Pinpoint the cell where the given text exists, returning its [x, y] midpoint coordinate. 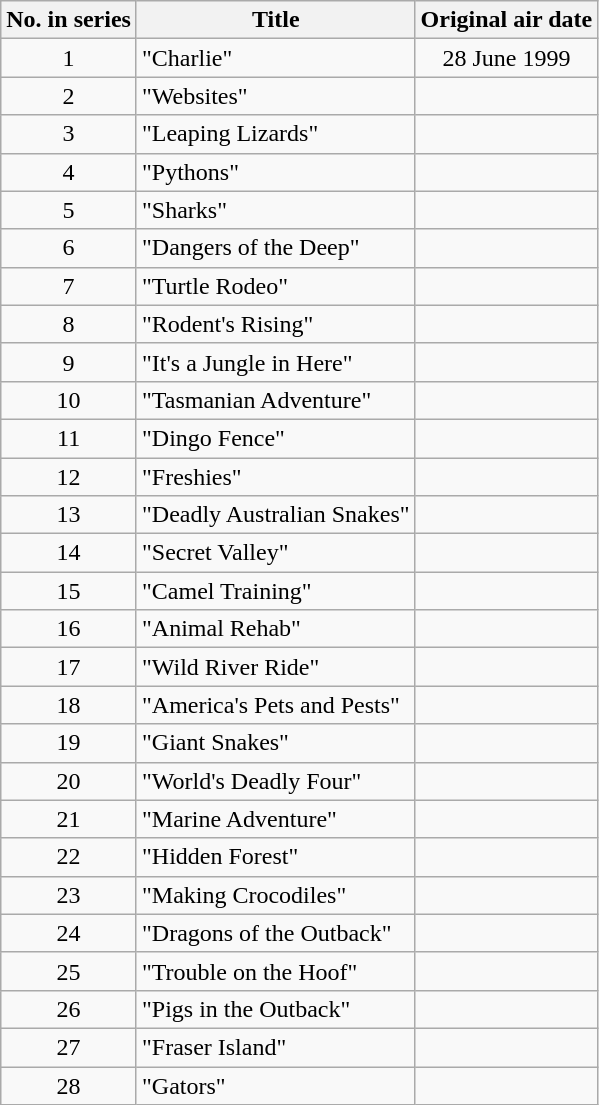
21 [69, 819]
25 [69, 971]
"Charlie" [276, 58]
"Making Crocodiles" [276, 895]
19 [69, 743]
20 [69, 781]
28 June 1999 [506, 58]
"Trouble on the Hoof" [276, 971]
"Fraser Island" [276, 1047]
"Freshies" [276, 477]
"Pythons" [276, 172]
7 [69, 286]
6 [69, 248]
"Rodent's Rising" [276, 324]
4 [69, 172]
"It's a Jungle in Here" [276, 362]
"Marine Adventure" [276, 819]
"Websites" [276, 96]
"Dragons of the Outback" [276, 933]
15 [69, 591]
"Gators" [276, 1085]
"Pigs in the Outback" [276, 1009]
16 [69, 629]
8 [69, 324]
14 [69, 553]
"Deadly Australian Snakes" [276, 515]
"America's Pets and Pests" [276, 705]
"Dingo Fence" [276, 438]
24 [69, 933]
1 [69, 58]
No. in series [69, 20]
Title [276, 20]
18 [69, 705]
26 [69, 1009]
"Camel Training" [276, 591]
"Tasmanian Adventure" [276, 400]
Original air date [506, 20]
10 [69, 400]
"Animal Rehab" [276, 629]
"Sharks" [276, 210]
"Giant Snakes" [276, 743]
"Hidden Forest" [276, 857]
23 [69, 895]
27 [69, 1047]
17 [69, 667]
"Turtle Rodeo" [276, 286]
12 [69, 477]
"Wild River Ride" [276, 667]
22 [69, 857]
"Secret Valley" [276, 553]
5 [69, 210]
"Leaping Lizards" [276, 134]
11 [69, 438]
28 [69, 1085]
"World's Deadly Four" [276, 781]
2 [69, 96]
"Dangers of the Deep" [276, 248]
3 [69, 134]
9 [69, 362]
13 [69, 515]
